For the text-containing cell, return its midpoint in [X, Y] coordinate format. 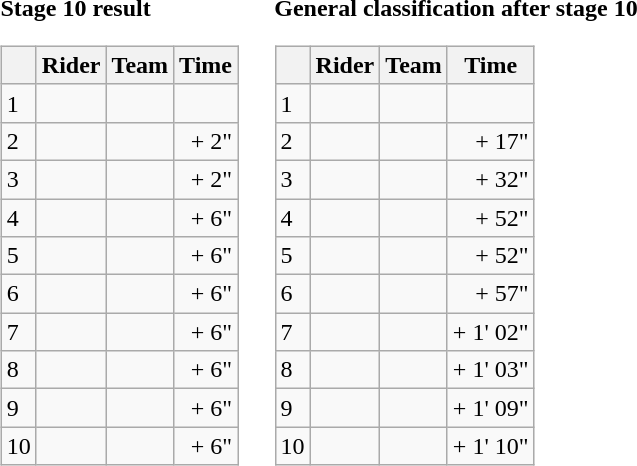
+ 1' 03" [490, 370]
+ 57" [490, 294]
+ 32" [490, 179]
+ 1' 10" [490, 446]
+ 1' 02" [490, 332]
+ 1' 09" [490, 408]
+ 17" [490, 141]
